Determine the (x, y) coordinate at the center of the cell enclosing the given text.  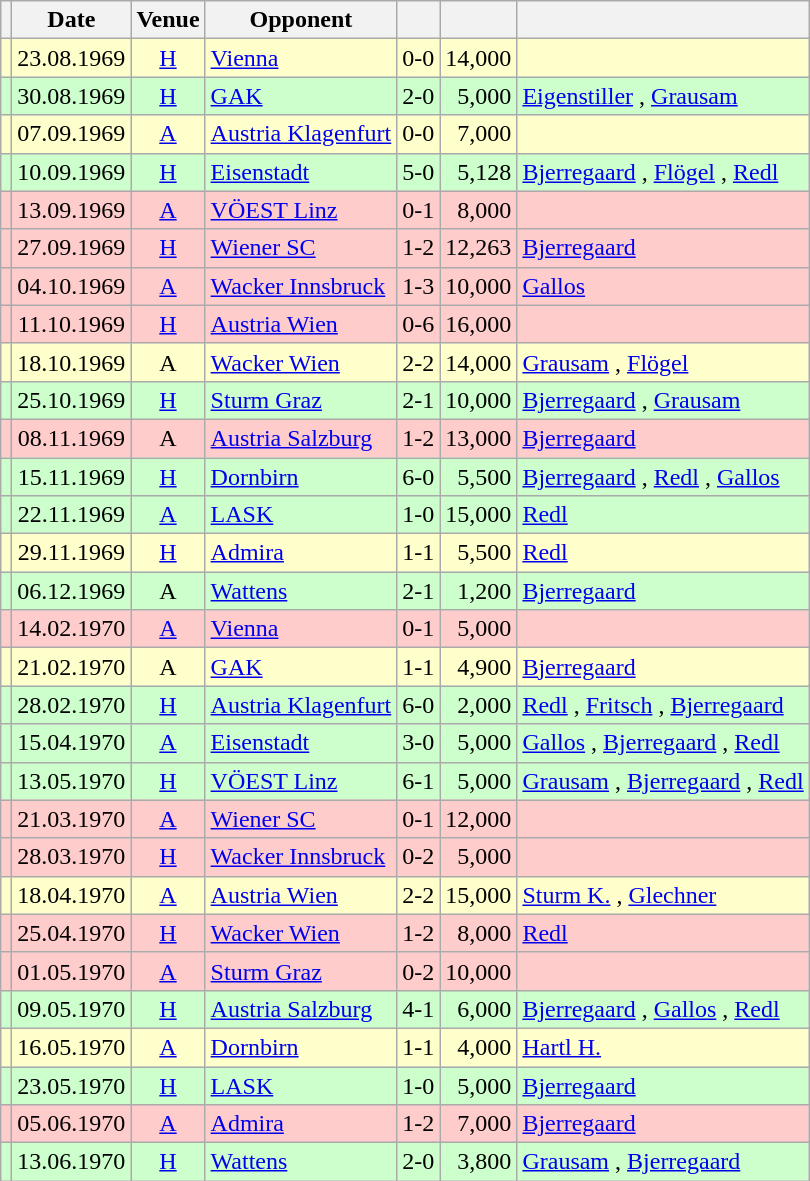
6,000 (478, 1009)
08.11.1969 (72, 438)
14.02.1970 (72, 629)
1-3 (418, 286)
Bjerregaard , Gallos , Redl (663, 1009)
3-0 (418, 743)
09.05.1970 (72, 1009)
05.06.1970 (72, 1124)
18.04.1970 (72, 895)
Hartl H. (663, 1047)
29.11.1969 (72, 553)
5-0 (418, 172)
18.10.1969 (72, 362)
3,800 (478, 1162)
Bjerregaard , Flögel , Redl (663, 172)
25.10.1969 (72, 400)
04.10.1969 (72, 286)
13.05.1970 (72, 781)
23.05.1970 (72, 1085)
01.05.1970 (72, 971)
30.08.1969 (72, 96)
Bjerregaard , Redl , Gallos (663, 477)
15.04.1970 (72, 743)
13.09.1969 (72, 210)
27.09.1969 (72, 248)
5,128 (478, 172)
23.08.1969 (72, 58)
06.12.1969 (72, 591)
4-1 (418, 1009)
2,000 (478, 705)
1,200 (478, 591)
21.02.1970 (72, 667)
16.05.1970 (72, 1047)
Venue (168, 20)
21.03.1970 (72, 819)
Gallos (663, 286)
25.04.1970 (72, 933)
Grausam , Bjerregaard (663, 1162)
28.02.1970 (72, 705)
6-1 (418, 781)
28.03.1970 (72, 857)
Grausam , Bjerregaard , Redl (663, 781)
Bjerregaard , Grausam (663, 400)
Grausam , Flögel (663, 362)
Opponent (301, 20)
22.11.1969 (72, 515)
Redl , Fritsch , Bjerregaard (663, 705)
12,000 (478, 819)
13.06.1970 (72, 1162)
13,000 (478, 438)
16,000 (478, 324)
4,000 (478, 1047)
0-6 (418, 324)
Eigenstiller , Grausam (663, 96)
Date (72, 20)
10.09.1969 (72, 172)
11.10.1969 (72, 324)
Gallos , Bjerregaard , Redl (663, 743)
Sturm K. , Glechner (663, 895)
4,900 (478, 667)
12,263 (478, 248)
07.09.1969 (72, 134)
15.11.1969 (72, 477)
